Return the (x, y) coordinate for the center point of the cell that contains the specified text.  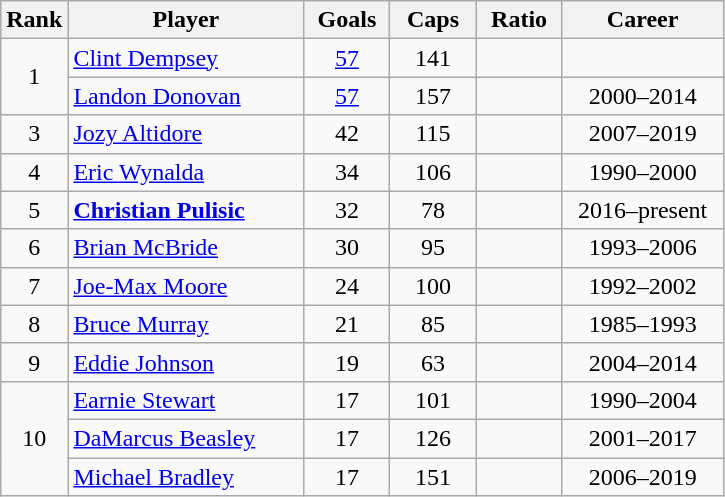
151 (433, 477)
DaMarcus Beasley (186, 438)
2001–2017 (642, 438)
21 (347, 324)
Player (186, 20)
157 (433, 96)
9 (34, 362)
Joe-Max Moore (186, 286)
78 (433, 210)
4 (34, 172)
2007–2019 (642, 134)
Rank (34, 20)
126 (433, 438)
Caps (433, 20)
2006–2019 (642, 477)
Eric Wynalda (186, 172)
101 (433, 400)
141 (433, 58)
1993–2006 (642, 248)
2000–2014 (642, 96)
19 (347, 362)
1990–2000 (642, 172)
Clint Dempsey (186, 58)
42 (347, 134)
1992–2002 (642, 286)
Ratio (519, 20)
Goals (347, 20)
Eddie Johnson (186, 362)
Career (642, 20)
Earnie Stewart (186, 400)
95 (433, 248)
Christian Pulisic (186, 210)
Michael Bradley (186, 477)
2004–2014 (642, 362)
2016–present (642, 210)
1985–1993 (642, 324)
3 (34, 134)
8 (34, 324)
1 (34, 77)
Brian McBride (186, 248)
6 (34, 248)
24 (347, 286)
5 (34, 210)
1990–2004 (642, 400)
106 (433, 172)
34 (347, 172)
63 (433, 362)
30 (347, 248)
Landon Donovan (186, 96)
10 (34, 438)
115 (433, 134)
Jozy Altidore (186, 134)
Bruce Murray (186, 324)
100 (433, 286)
85 (433, 324)
32 (347, 210)
7 (34, 286)
